Search for the cell housing the specified text and yield its [X, Y] center coordinate. 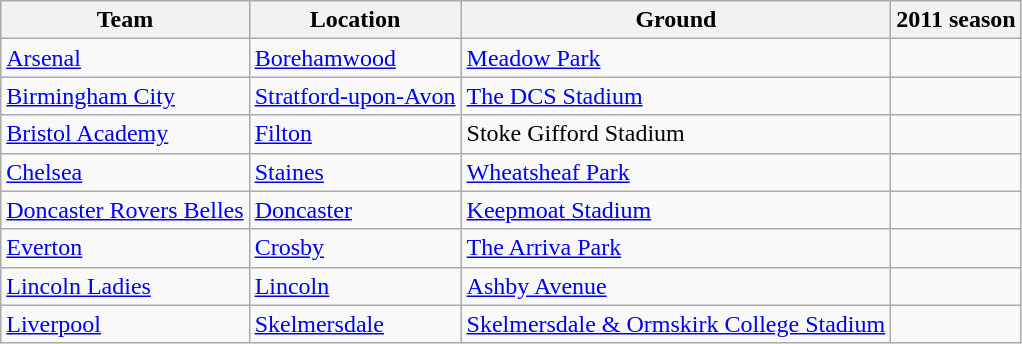
Stratford-upon-Avon [355, 96]
Skelmersdale [355, 324]
Ashby Avenue [676, 286]
Everton [125, 248]
Staines [355, 172]
Arsenal [125, 58]
Birmingham City [125, 96]
Stoke Gifford Stadium [676, 134]
Skelmersdale & Ormskirk College Stadium [676, 324]
Wheatsheaf Park [676, 172]
The Arriva Park [676, 248]
The DCS Stadium [676, 96]
Keepmoat Stadium [676, 210]
Meadow Park [676, 58]
Doncaster [355, 210]
Ground [676, 20]
Bristol Academy [125, 134]
Filton [355, 134]
Location [355, 20]
Chelsea [125, 172]
Lincoln Ladies [125, 286]
Liverpool [125, 324]
Crosby [355, 248]
Team [125, 20]
Borehamwood [355, 58]
Doncaster Rovers Belles [125, 210]
Lincoln [355, 286]
2011 season [956, 20]
